For the text-containing cell, return its midpoint in (x, y) coordinate format. 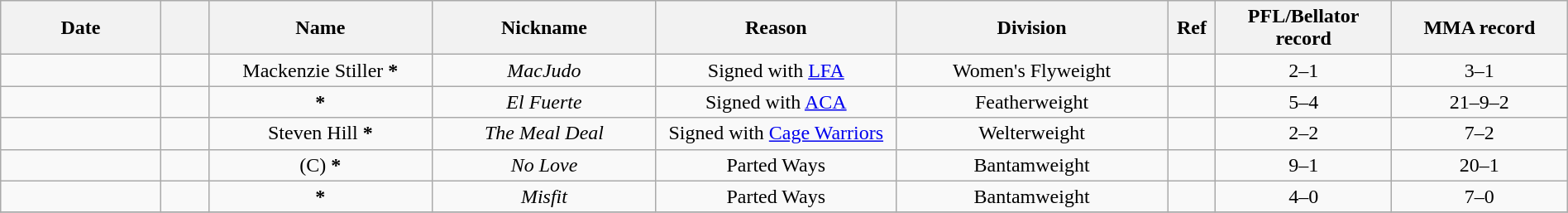
Steven Hill * (321, 133)
Name (321, 28)
3–1 (1480, 70)
No Love (544, 165)
5–4 (1303, 102)
Signed with Cage Warriors (776, 133)
Division (1032, 28)
9–1 (1303, 165)
2–1 (1303, 70)
2–2 (1303, 133)
21–9–2 (1480, 102)
Welterweight (1032, 133)
PFL/Bellator record (1303, 28)
Reason (776, 28)
Ref (1192, 28)
Mackenzie Stiller * (321, 70)
7–0 (1480, 196)
Signed with ACA (776, 102)
20–1 (1480, 165)
Featherweight (1032, 102)
Signed with LFA (776, 70)
4–0 (1303, 196)
MacJudo (544, 70)
Nickname (544, 28)
MMA record (1480, 28)
The Meal Deal (544, 133)
(C) * (321, 165)
Misfit (544, 196)
El Fuerte (544, 102)
Women's Flyweight (1032, 70)
Date (81, 28)
7–2 (1480, 133)
